Locate the cell with the specified text and output its (x, y) center coordinate. 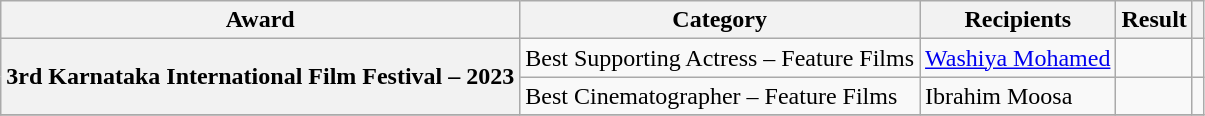
3rd Karnataka International Film Festival – 2023 (260, 77)
Category (720, 20)
Recipients (1018, 20)
Washiya Mohamed (1018, 58)
Result (1154, 20)
Award (260, 20)
Best Supporting Actress – Feature Films (720, 58)
Ibrahim Moosa (1018, 96)
Best Cinematographer – Feature Films (720, 96)
